Output the (x, y) coordinate of the center of the cell containing the given text.  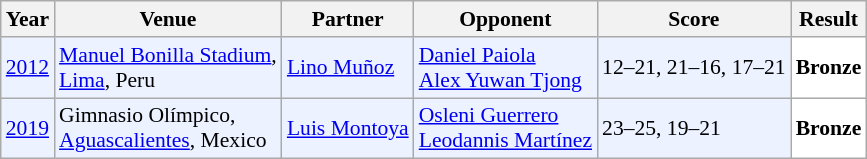
Venue (168, 19)
Score (694, 19)
Luis Montoya (348, 128)
Opponent (506, 19)
23–25, 19–21 (694, 128)
Year (28, 19)
2012 (28, 68)
12–21, 21–16, 17–21 (694, 68)
Lino Muñoz (348, 68)
Result (829, 19)
Gimnasio Olímpico,Aguascalientes, Mexico (168, 128)
Manuel Bonilla Stadium,Lima, Peru (168, 68)
2019 (28, 128)
Daniel Paiola Alex Yuwan Tjong (506, 68)
Osleni Guerrero Leodannis Martínez (506, 128)
Partner (348, 19)
